Determine the [x, y] coordinate at the center of the cell enclosing the given text.  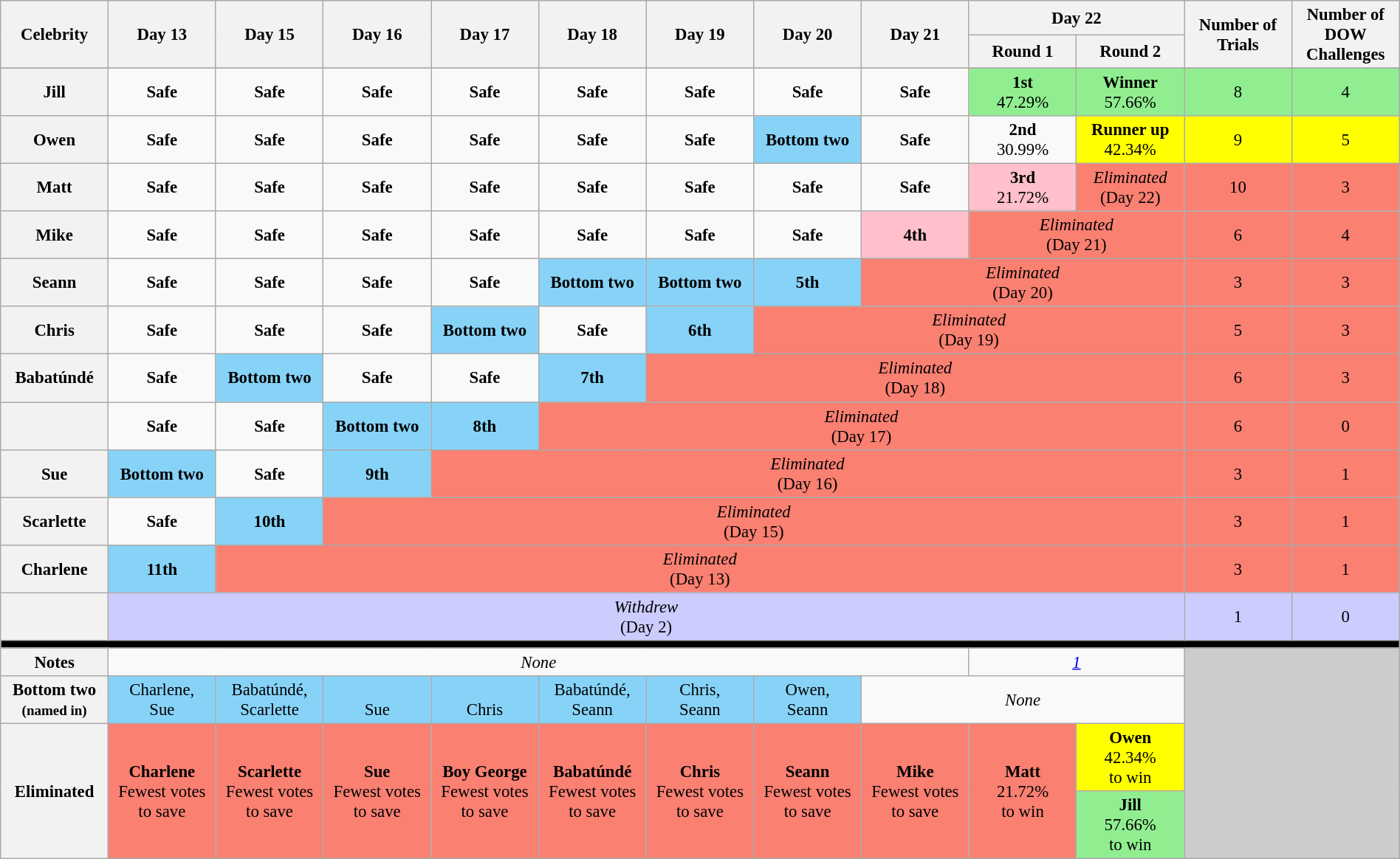
Eliminated(Day 20) [1022, 283]
Round 1 [1023, 52]
Day 21 [915, 35]
Eliminated(Day 22) [1130, 187]
Number of Trials [1238, 35]
1st47.29% [1023, 93]
Notes [55, 662]
9th [377, 474]
Celebrity [55, 35]
Boy GeorgeFewest votesto save [485, 791]
6th [700, 331]
CharleneFewest votesto save [162, 791]
Day 20 [808, 35]
Matt [55, 187]
Winner57.66% [1130, 93]
Day 15 [270, 35]
SueFewest votesto save [377, 791]
2nd30.99% [1023, 140]
Bottom two(named in) [55, 700]
Number of DOW Challenges [1345, 35]
Withdrew(Day 2) [645, 617]
11th [162, 568]
4th [915, 235]
Matt21.72%to win [1023, 791]
Eliminated(Day 15) [754, 521]
Owen [55, 140]
Jill [55, 93]
Eliminated(Day 13) [700, 568]
Babatúndé,Scarlette [270, 700]
Round 2 [1130, 52]
9 [1238, 140]
Day 19 [700, 35]
Eliminated [55, 791]
Charlene [55, 568]
MikeFewest votesto save [915, 791]
Eliminated(Day 19) [969, 331]
Jill57.66%to win [1130, 825]
Day 17 [485, 35]
Chris,Seann [700, 700]
Owen,Seann [808, 700]
ScarletteFewest votesto save [270, 791]
7th [592, 378]
3rd21.72% [1023, 187]
8 [1238, 93]
Babatúndé [55, 378]
8th [485, 427]
Eliminated(Day 17) [861, 427]
Day 16 [377, 35]
Charlene,Sue [162, 700]
ChrisFewest votesto save [700, 791]
Owen42.34%to win [1130, 757]
Day 22 [1077, 18]
Seann [55, 283]
10th [270, 521]
Day 18 [592, 35]
10 [1238, 187]
Babatúndé,Seann [592, 700]
Eliminated(Day 18) [916, 378]
Runner up42.34% [1130, 140]
5th [808, 283]
Eliminated(Day 21) [1077, 235]
Scarlette [55, 521]
Eliminated(Day 16) [808, 474]
BabatúndéFewest votesto save [592, 791]
SeannFewest votesto save [808, 791]
Mike [55, 235]
Day 13 [162, 35]
